Capture the cell that displays the provided text and extract its (X, Y) central coordinate. 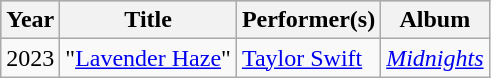
Year (30, 20)
"Lavender Haze" (148, 58)
Taylor Swift (308, 58)
Album (435, 20)
2023 (30, 58)
Title (148, 20)
Midnights (435, 58)
Performer(s) (308, 20)
